Output the [x, y] coordinate of the center of the cell containing the given text.  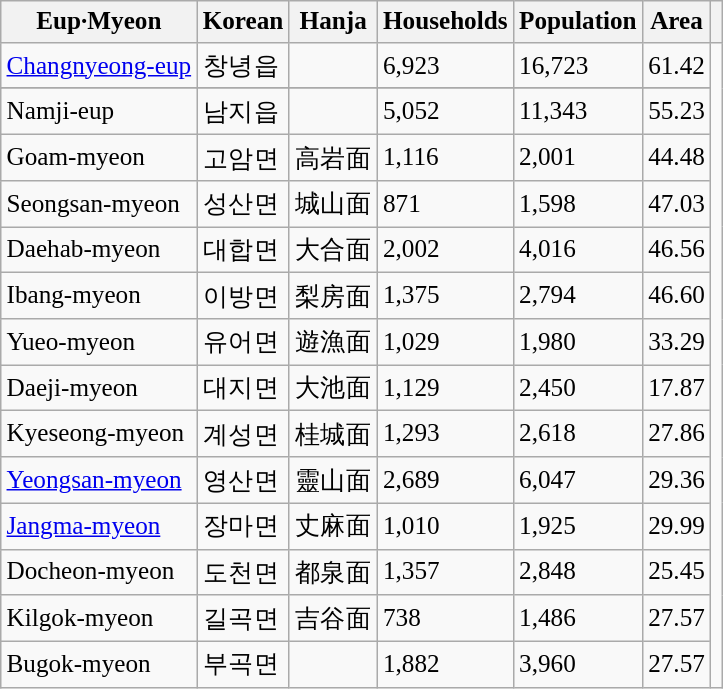
Households [445, 22]
61.42 [676, 65]
871 [445, 203]
이방면 [243, 296]
2,618 [578, 434]
城山面 [333, 203]
吉谷面 [333, 618]
Namji-eup [99, 111]
25.45 [676, 572]
16,723 [578, 65]
1,598 [578, 203]
도천면 [243, 572]
大池面 [333, 388]
2,002 [445, 249]
부곡면 [243, 664]
Daehab-myeon [99, 249]
4,016 [578, 249]
1,029 [445, 342]
2,001 [578, 157]
Yueo-myeon [99, 342]
1,293 [445, 434]
1,129 [445, 388]
1,980 [578, 342]
55.23 [676, 111]
Eup·Myeon [99, 22]
Seongsan-myeon [99, 203]
1,486 [578, 618]
29.36 [676, 480]
Korean [243, 22]
장마면 [243, 526]
27.86 [676, 434]
丈麻面 [333, 526]
46.56 [676, 249]
Jangma-myeon [99, 526]
Kilgok-myeon [99, 618]
桂城面 [333, 434]
都泉面 [333, 572]
성산면 [243, 203]
高岩面 [333, 157]
Kyeseong-myeon [99, 434]
Population [578, 22]
1,925 [578, 526]
33.29 [676, 342]
Ibang-myeon [99, 296]
梨房面 [333, 296]
Daeji-myeon [99, 388]
1,357 [445, 572]
1,882 [445, 664]
1,010 [445, 526]
Bugok-myeon [99, 664]
2,848 [578, 572]
1,116 [445, 157]
2,450 [578, 388]
창녕읍 [243, 65]
遊漁面 [333, 342]
Changnyeong-eup [99, 65]
유어면 [243, 342]
2,689 [445, 480]
11,343 [578, 111]
Goam-myeon [99, 157]
길곡면 [243, 618]
17.87 [676, 388]
44.48 [676, 157]
남지읍 [243, 111]
靈山面 [333, 480]
大合面 [333, 249]
2,794 [578, 296]
영산면 [243, 480]
계성면 [243, 434]
대합면 [243, 249]
Docheon-myeon [99, 572]
3,960 [578, 664]
고암면 [243, 157]
6,923 [445, 65]
29.99 [676, 526]
5,052 [445, 111]
46.60 [676, 296]
Area [676, 22]
6,047 [578, 480]
Hanja [333, 22]
Yeongsan-myeon [99, 480]
47.03 [676, 203]
738 [445, 618]
대지면 [243, 388]
1,375 [445, 296]
